Return [X, Y] of the center of cell containing provided text 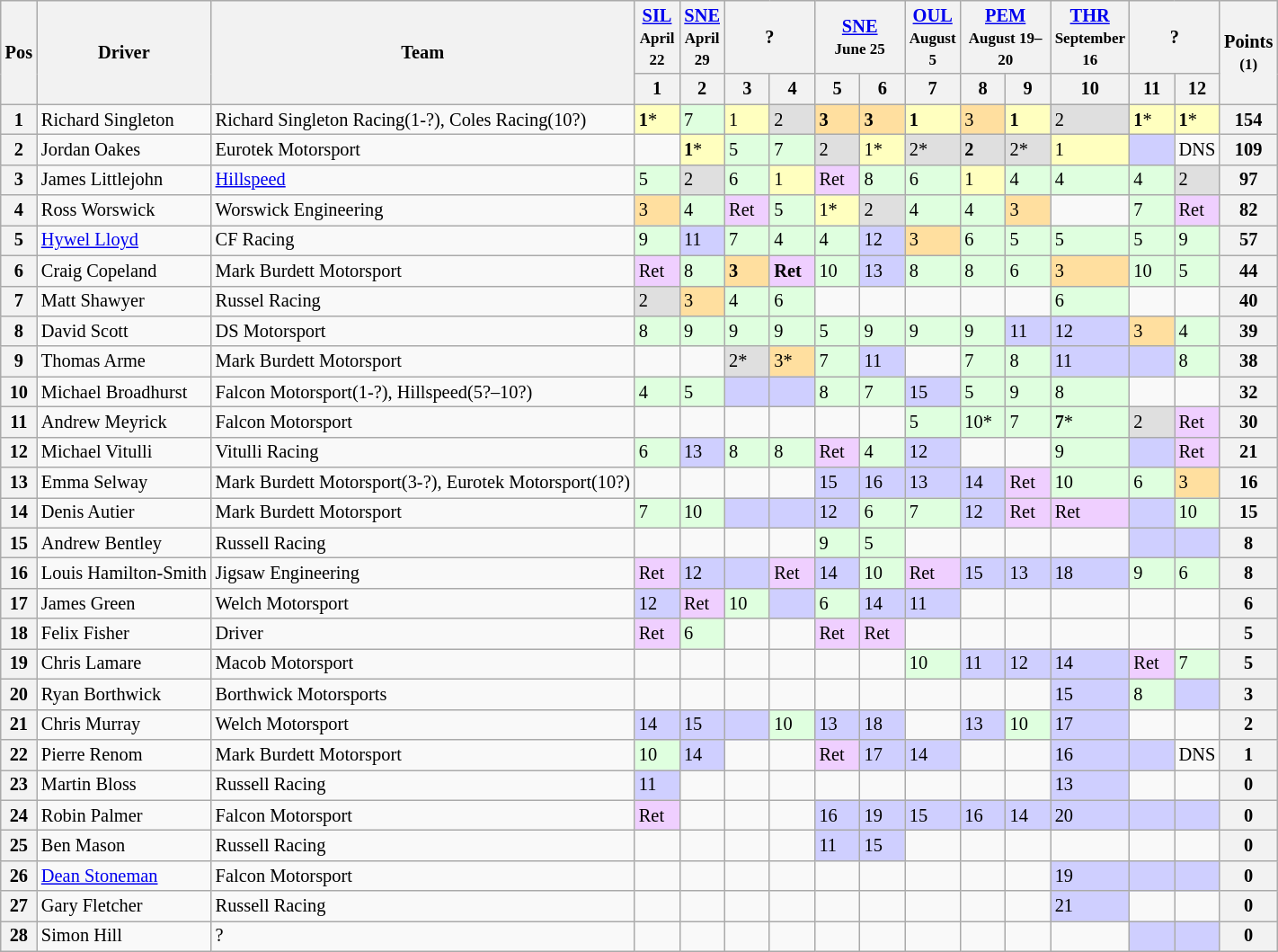
Thomas Arme [124, 361]
Vitulli Racing [422, 452]
38 [1248, 361]
Michael Broadhurst [124, 392]
Eurotek Motorsport [422, 149]
Jordan Oakes [124, 149]
22 [19, 754]
Worswick Engineering [422, 210]
SNEApril 29 [702, 37]
28 [19, 936]
44 [1248, 271]
Points(1) [1248, 52]
OULAugust 5 [933, 37]
DS Motorsport [422, 331]
SNEJune 25 [860, 37]
Denis Autier [124, 512]
Richard Singleton Racing(1-?), Coles Racing(10?) [422, 120]
Hillspeed [422, 180]
CF Racing [422, 240]
Craig Copeland [124, 271]
Macob Motorsport [422, 663]
Richard Singleton [124, 120]
Andrew Meyrick [124, 422]
27 [19, 906]
39 [1248, 331]
Ben Mason [124, 845]
Andrew Bentley [124, 543]
Ryan Borthwick [124, 694]
Gary Fletcher [124, 906]
Matt Shawyer [124, 301]
Mark Burdett Motorsport(3-?), Eurotek Motorsport(10?) [422, 483]
7* [1090, 422]
82 [1248, 210]
Russel Racing [422, 301]
25 [19, 845]
Dean Stoneman [124, 876]
PEMAugust 19–20 [1005, 37]
James Littlejohn [124, 180]
10* [982, 422]
Emma Selway [124, 483]
Martin Bloss [124, 785]
Pierre Renom [124, 754]
40 [1248, 301]
3* [792, 361]
Ross Worswick [124, 210]
Hywel Lloyd [124, 240]
24 [19, 815]
Pos [19, 52]
26 [19, 876]
Robin Palmer [124, 815]
James Green [124, 603]
23 [19, 785]
154 [1248, 120]
Borthwick Motorsports [422, 694]
Felix Fisher [124, 634]
Michael Vitulli [124, 452]
Team [422, 52]
THRSeptember 16 [1090, 37]
30 [1248, 422]
Jigsaw Engineering [422, 573]
Falcon Motorsport(1-?), Hillspeed(5?–10?) [422, 392]
97 [1248, 180]
57 [1248, 240]
Louis Hamilton-Smith [124, 573]
Chris Lamare [124, 663]
Chris Murray [124, 725]
109 [1248, 149]
32 [1248, 392]
David Scott [124, 331]
Simon Hill [124, 936]
SILApril 22 [657, 37]
